For the text-containing cell, return its midpoint in (X, Y) coordinate format. 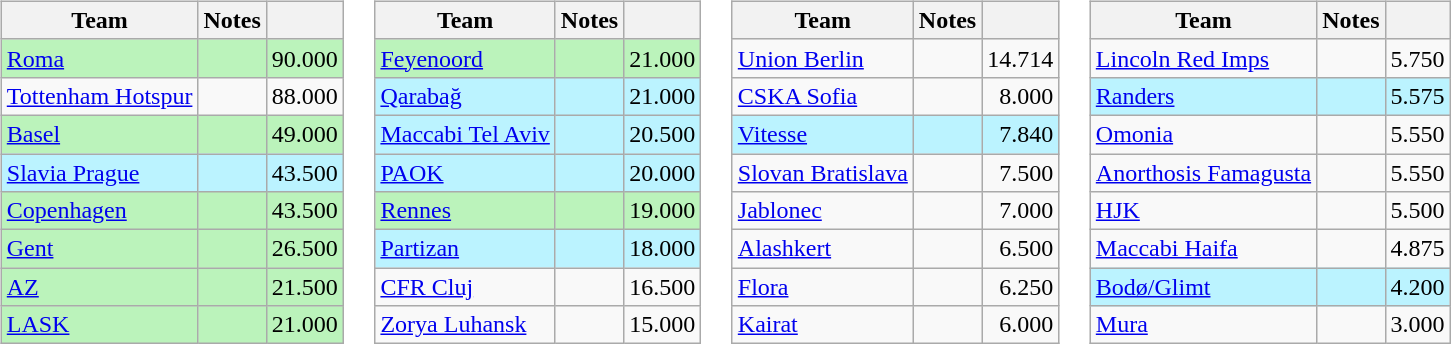
CFR Cluj (465, 287)
6.250 (1020, 287)
Vitesse (822, 134)
Maccabi Haifa (1203, 249)
Anorthosis Famagusta (1203, 173)
49.000 (304, 134)
7.840 (1020, 134)
6.500 (1020, 249)
18.000 (662, 249)
Roma (100, 58)
Basel (100, 134)
LASK (100, 325)
Union Berlin (822, 58)
Omonia (1203, 134)
Alashkert (822, 249)
Slavia Prague (100, 173)
5.750 (1418, 58)
21.500 (304, 287)
4.200 (1418, 287)
HJK (1203, 211)
16.500 (662, 287)
20.000 (662, 173)
Gent (100, 249)
Lincoln Red Imps (1203, 58)
Flora (822, 287)
88.000 (304, 96)
3.000 (1418, 325)
8.000 (1020, 96)
Qarabağ (465, 96)
AZ (100, 287)
90.000 (304, 58)
Copenhagen (100, 211)
Rennes (465, 211)
CSKA Sofia (822, 96)
Partizan (465, 249)
19.000 (662, 211)
Slovan Bratislava (822, 173)
7.500 (1020, 173)
Randers (1203, 96)
4.875 (1418, 249)
Bodø/Glimt (1203, 287)
15.000 (662, 325)
PAOK (465, 173)
20.500 (662, 134)
5.500 (1418, 211)
Maccabi Tel Aviv (465, 134)
Mura (1203, 325)
Jablonec (822, 211)
5.575 (1418, 96)
Kairat (822, 325)
26.500 (304, 249)
Feyenoord (465, 58)
Tottenham Hotspur (100, 96)
6.000 (1020, 325)
Zorya Luhansk (465, 325)
14.714 (1020, 58)
7.000 (1020, 211)
